Identify which cell holds the provided text, then report its [x, y] central coordinate. 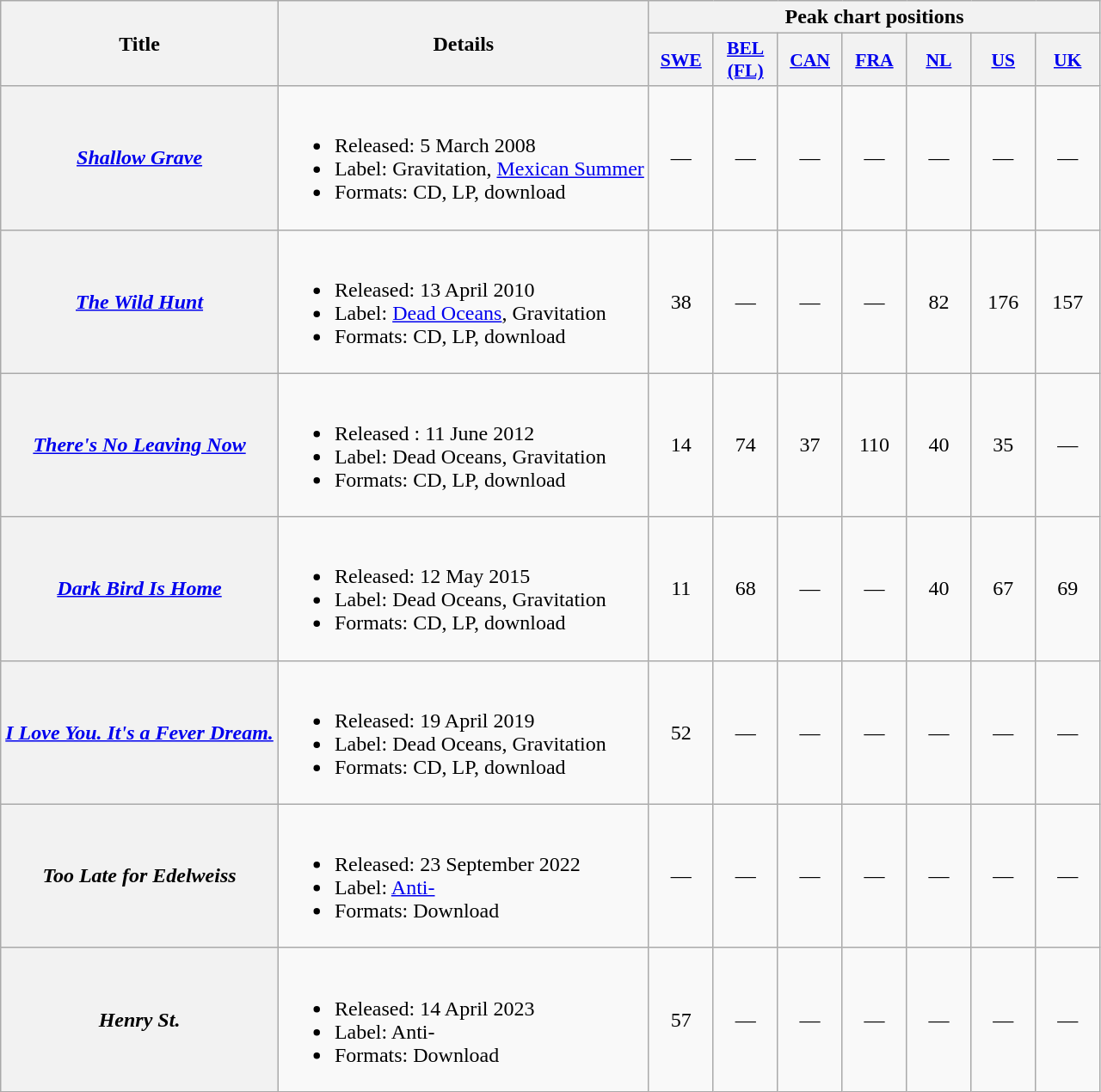
74 [745, 445]
67 [1003, 588]
Peak chart positions [874, 17]
14 [681, 445]
68 [745, 588]
Too Late for Edelweiss [139, 875]
Details [463, 43]
FRA [874, 60]
176 [1003, 301]
Released: 5 March 2008Label: Gravitation, Mexican SummerFormats: CD, LP, download [463, 158]
Released: 12 May 2015Label: Dead Oceans, GravitationFormats: CD, LP, download [463, 588]
157 [1068, 301]
Shallow Grave [139, 158]
The Wild Hunt [139, 301]
110 [874, 445]
35 [1003, 445]
NL [939, 60]
38 [681, 301]
CAN [810, 60]
Title [139, 43]
I Love You. It's a Fever Dream. [139, 733]
UK [1068, 60]
37 [810, 445]
Released: 13 April 2010Label: Dead Oceans, GravitationFormats: CD, LP, download [463, 301]
Released: 14 April 2023Label: Anti-Formats: Download [463, 1020]
Henry St. [139, 1020]
Dark Bird Is Home [139, 588]
There's No Leaving Now [139, 445]
Released: 23 September 2022Label: Anti-Formats: Download [463, 875]
57 [681, 1020]
Released: 19 April 2019Label: Dead Oceans, GravitationFormats: CD, LP, download [463, 733]
11 [681, 588]
52 [681, 733]
SWE [681, 60]
BEL(FL) [745, 60]
82 [939, 301]
69 [1068, 588]
US [1003, 60]
Released : 11 June 2012Label: Dead Oceans, GravitationFormats: CD, LP, download [463, 445]
